Detect which cell encompasses the target text, then output its [X, Y] center coordinate. 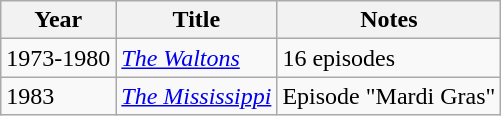
Notes [389, 20]
16 episodes [389, 58]
The Waltons [196, 58]
Title [196, 20]
The Mississippi [196, 96]
Episode "Mardi Gras" [389, 96]
Year [58, 20]
1973-1980 [58, 58]
1983 [58, 96]
